Search for the cell housing the specified text and yield its [X, Y] center coordinate. 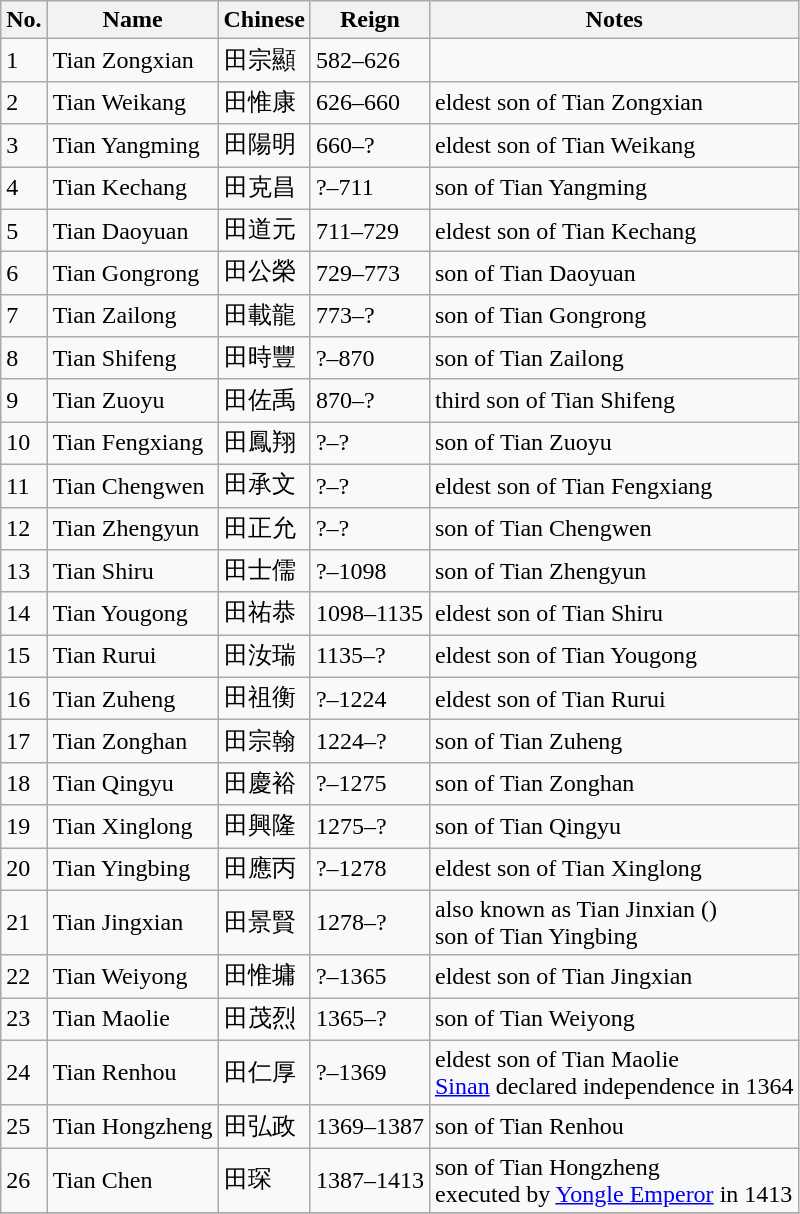
4 [24, 188]
Tian Hongzheng [132, 1126]
eldest son of Tian Kechang [614, 230]
Tian Kechang [132, 188]
eldest son of Tian MaolieSinan declared independence in 1364 [614, 1072]
25 [24, 1126]
Tian Shiru [132, 572]
田弘政 [264, 1126]
田琛 [264, 1180]
eldest son of Tian Yougong [614, 656]
Tian Maolie [132, 1020]
Reign [370, 20]
田佐禹 [264, 400]
7 [24, 316]
田道元 [264, 230]
17 [24, 742]
1 [24, 60]
son of Tian Zonghan [614, 784]
son of Tian Renhou [614, 1126]
729–773 [370, 274]
田慶裕 [264, 784]
son of Tian Gongrong [614, 316]
3 [24, 146]
田仁厚 [264, 1072]
田公榮 [264, 274]
eldest son of Tian Zongxian [614, 102]
?–870 [370, 358]
eldest son of Tian Xinglong [614, 870]
son of Tian Qingyu [614, 826]
Notes [614, 20]
son of Tian Daoyuan [614, 274]
Name [132, 20]
田克昌 [264, 188]
Tian Zailong [132, 316]
Tian Jingxian [132, 922]
1365–? [370, 1020]
8 [24, 358]
Tian Renhou [132, 1072]
1369–1387 [370, 1126]
田鳳翔 [264, 444]
son of Tian Zuheng [614, 742]
11 [24, 486]
田祐恭 [264, 614]
田承文 [264, 486]
son of Tian Hongzhengexecuted by Yongle Emperor in 1413 [614, 1180]
22 [24, 976]
15 [24, 656]
Tian Yangming [132, 146]
田士儒 [264, 572]
6 [24, 274]
田祖衡 [264, 698]
No. [24, 20]
田景賢 [264, 922]
Tian Zuheng [132, 698]
20 [24, 870]
?–1365 [370, 976]
?–711 [370, 188]
son of Tian Yangming [614, 188]
Tian Xinglong [132, 826]
?–1369 [370, 1072]
626–660 [370, 102]
田載龍 [264, 316]
also known as Tian Jinxian ()son of Tian Yingbing [614, 922]
田惟墉 [264, 976]
1135–? [370, 656]
16 [24, 698]
Tian Gongrong [132, 274]
Tian Yingbing [132, 870]
1278–? [370, 922]
Tian Qingyu [132, 784]
12 [24, 528]
田惟康 [264, 102]
Tian Chengwen [132, 486]
18 [24, 784]
eldest son of Tian Fengxiang [614, 486]
eldest son of Tian Rurui [614, 698]
eldest son of Tian Weikang [614, 146]
son of Tian Zailong [614, 358]
24 [24, 1072]
田汝瑞 [264, 656]
田時豐 [264, 358]
田應丙 [264, 870]
Tian Daoyuan [132, 230]
Tian Zuoyu [132, 400]
Tian Rurui [132, 656]
Tian Zongxian [132, 60]
田宗翰 [264, 742]
Tian Weikang [132, 102]
田陽明 [264, 146]
?–1098 [370, 572]
?–1278 [370, 870]
son of Tian Zhengyun [614, 572]
son of Tian Chengwen [614, 528]
Tian Yougong [132, 614]
third son of Tian Shifeng [614, 400]
田宗顯 [264, 60]
21 [24, 922]
1275–? [370, 826]
son of Tian Weiyong [614, 1020]
773–? [370, 316]
Tian Zonghan [132, 742]
田茂烈 [264, 1020]
582–626 [370, 60]
1224–? [370, 742]
Tian Chen [132, 1180]
9 [24, 400]
Tian Fengxiang [132, 444]
14 [24, 614]
23 [24, 1020]
5 [24, 230]
2 [24, 102]
eldest son of Tian Shiru [614, 614]
26 [24, 1180]
660–? [370, 146]
10 [24, 444]
?–1224 [370, 698]
1098–1135 [370, 614]
田正允 [264, 528]
19 [24, 826]
eldest son of Tian Jingxian [614, 976]
870–? [370, 400]
Tian Zhengyun [132, 528]
1387–1413 [370, 1180]
Tian Weiyong [132, 976]
711–729 [370, 230]
田興隆 [264, 826]
Tian Shifeng [132, 358]
son of Tian Zuoyu [614, 444]
13 [24, 572]
?–1275 [370, 784]
Chinese [264, 20]
